Scan for the cell matching the given text and deliver its [X, Y] coordinate at center. 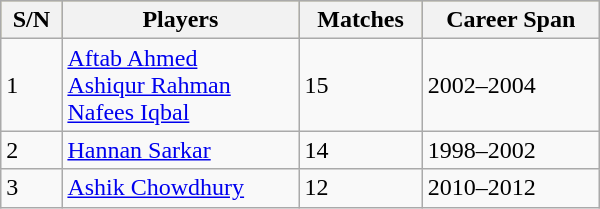
Players [180, 20]
14 [360, 150]
Matches [360, 20]
Ashik Chowdhury [180, 188]
15 [360, 85]
1 [32, 85]
3 [32, 188]
2 [32, 150]
1998–2002 [510, 150]
Hannan Sarkar [180, 150]
2010–2012 [510, 188]
S/N [32, 20]
Aftab AhmedAshiqur RahmanNafees Iqbal [180, 85]
2002–2004 [510, 85]
12 [360, 188]
Career Span [510, 20]
